Pinpoint the cell where the given text exists, returning its (x, y) midpoint coordinate. 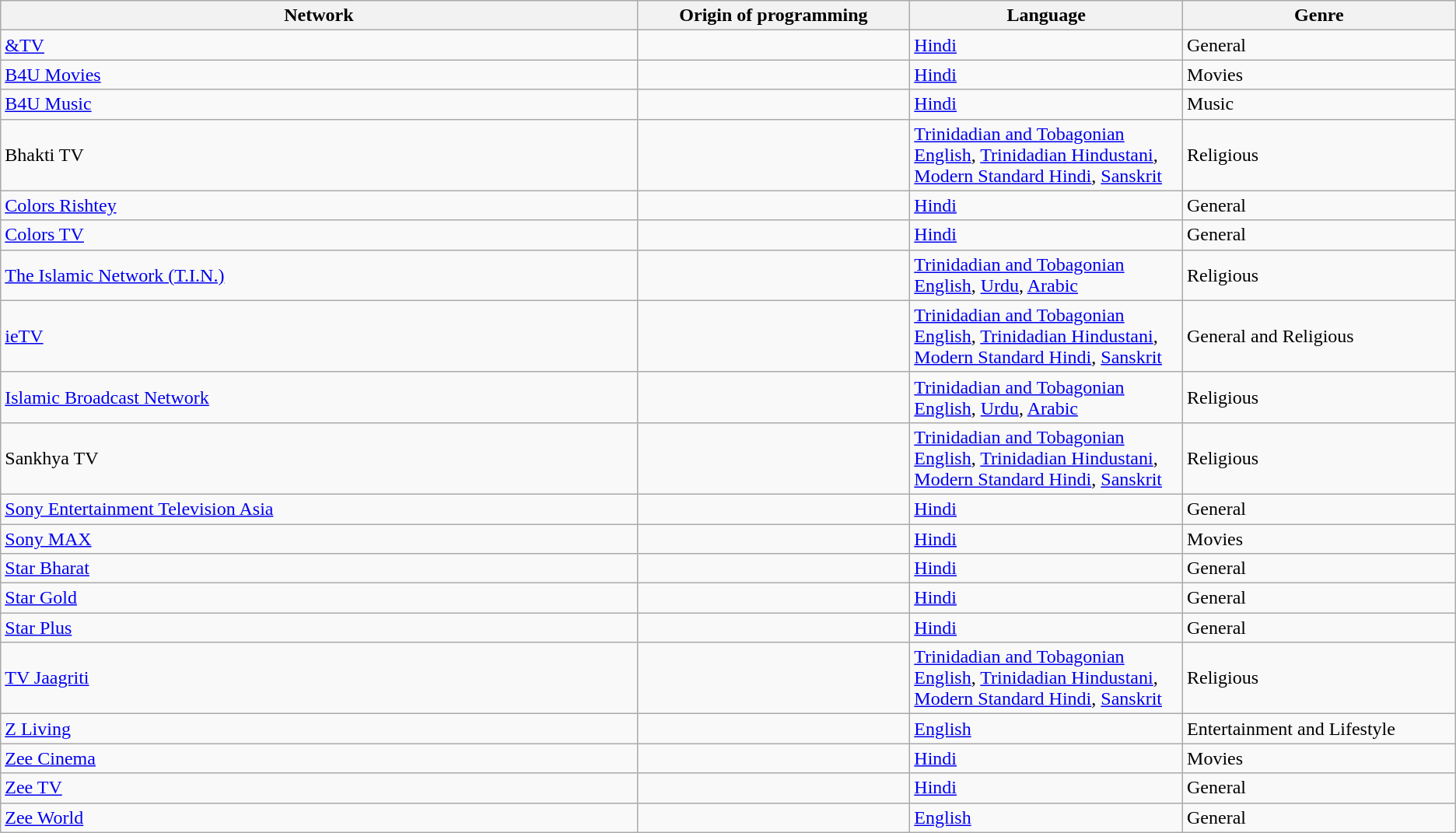
Zee TV (319, 788)
B4U Movies (319, 75)
&TV (319, 45)
Network (319, 16)
Star Gold (319, 598)
TV Jaagriti (319, 678)
Zee World (319, 817)
Bhakti TV (319, 155)
Sankhya TV (319, 458)
Sony MAX (319, 539)
Zee Cinema (319, 758)
B4U Music (319, 104)
Origin of programming (773, 16)
Entertainment and Lifestyle (1319, 729)
Z Living (319, 729)
Colors Rishtey (319, 205)
Sony Entertainment Television Asia (319, 509)
Star Plus (319, 628)
Star Bharat (319, 569)
ieTV (319, 336)
Genre (1319, 16)
Music (1319, 104)
Language (1047, 16)
The Islamic Network (T.I.N.) (319, 275)
General and Religious (1319, 336)
Colors TV (319, 235)
Islamic Broadcast Network (319, 397)
